Pinpoint the cell where the given text exists, returning its [x, y] midpoint coordinate. 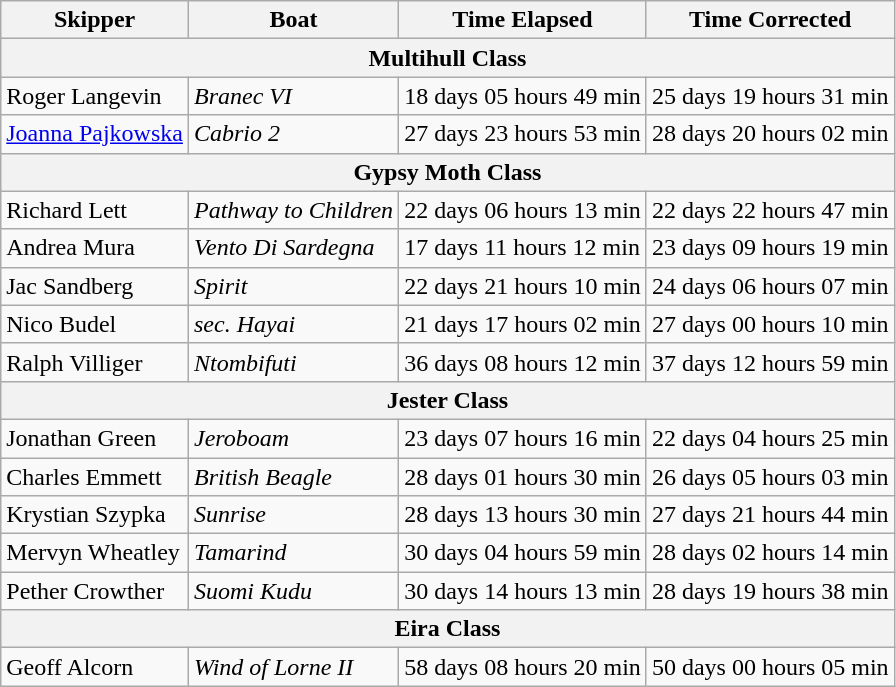
Pether Crowther [95, 591]
23 days 07 hours 16 min [523, 438]
Nico Budel [95, 324]
22 days 21 hours 10 min [523, 286]
28 days 13 hours 30 min [523, 515]
50 days 00 hours 05 min [770, 667]
Jonathan Green [95, 438]
Geoff Alcorn [95, 667]
22 days 06 hours 13 min [523, 210]
Time Corrected [770, 20]
Andrea Mura [95, 248]
Tamarind [293, 553]
Jester Class [448, 400]
Pathway to Children [293, 210]
Branec VI [293, 96]
28 days 02 hours 14 min [770, 553]
Ralph Villiger [95, 362]
Suomi Kudu [293, 591]
Time Elapsed [523, 20]
22 days 04 hours 25 min [770, 438]
Sunrise [293, 515]
26 days 05 hours 03 min [770, 477]
Wind of Lorne II [293, 667]
27 days 21 hours 44 min [770, 515]
Vento Di Sardegna [293, 248]
Cabrio 2 [293, 134]
Krystian Szypka [95, 515]
Eira Class [448, 629]
Skipper [95, 20]
23 days 09 hours 19 min [770, 248]
22 days 22 hours 47 min [770, 210]
Multihull Class [448, 58]
Joanna Pajkowska [95, 134]
Roger Langevin [95, 96]
27 days 00 hours 10 min [770, 324]
Charles Emmett [95, 477]
58 days 08 hours 20 min [523, 667]
21 days 17 hours 02 min [523, 324]
Boat [293, 20]
37 days 12 hours 59 min [770, 362]
28 days 20 hours 02 min [770, 134]
Gypsy Moth Class [448, 172]
British Beagle [293, 477]
Spirit [293, 286]
24 days 06 hours 07 min [770, 286]
25 days 19 hours 31 min [770, 96]
18 days 05 hours 49 min [523, 96]
Ntombifuti [293, 362]
Mervyn Wheatley [95, 553]
17 days 11 hours 12 min [523, 248]
28 days 19 hours 38 min [770, 591]
36 days 08 hours 12 min [523, 362]
30 days 04 hours 59 min [523, 553]
Jac Sandberg [95, 286]
30 days 14 hours 13 min [523, 591]
Richard Lett [95, 210]
sec. Hayai [293, 324]
28 days 01 hours 30 min [523, 477]
27 days 23 hours 53 min [523, 134]
Jeroboam [293, 438]
